Detect which cell encompasses the target text, then output its (X, Y) center coordinate. 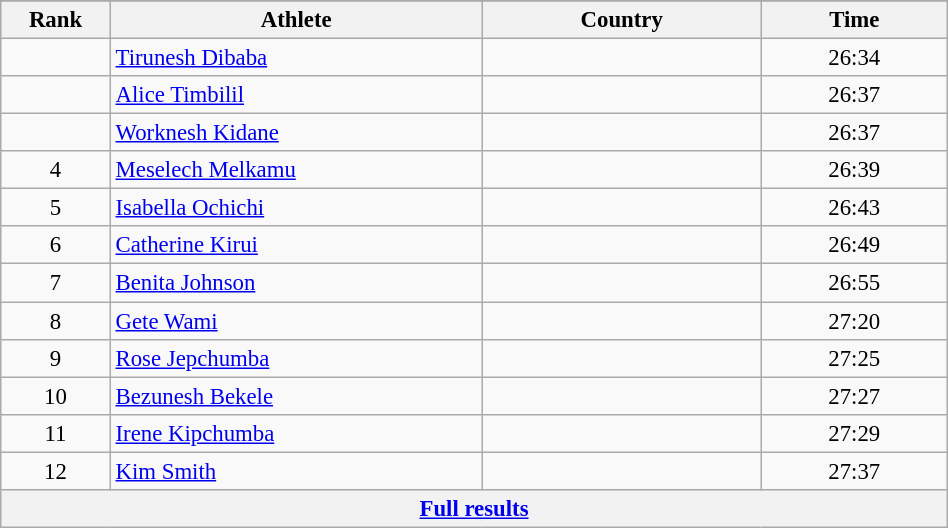
Gete Wami (296, 321)
5 (56, 208)
Full results (474, 509)
10 (56, 396)
27:29 (854, 433)
26:43 (854, 208)
11 (56, 433)
27:20 (854, 321)
Tirunesh Dibaba (296, 58)
27:25 (854, 358)
Rank (56, 20)
27:37 (854, 471)
4 (56, 170)
26:34 (854, 58)
Rose Jepchumba (296, 358)
Bezunesh Bekele (296, 396)
12 (56, 471)
6 (56, 245)
26:39 (854, 170)
Worknesh Kidane (296, 133)
8 (56, 321)
Time (854, 20)
7 (56, 283)
Athlete (296, 20)
26:49 (854, 245)
Benita Johnson (296, 283)
Catherine Kirui (296, 245)
Alice Timbilil (296, 95)
Country (622, 20)
27:27 (854, 396)
Irene Kipchumba (296, 433)
Meselech Melkamu (296, 170)
Isabella Ochichi (296, 208)
9 (56, 358)
Kim Smith (296, 471)
26:55 (854, 283)
